Output the [X, Y] coordinate of the center of the cell containing the given text.  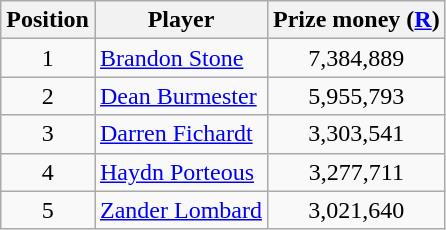
Prize money (R) [356, 20]
5 [48, 210]
Player [180, 20]
4 [48, 172]
3,277,711 [356, 172]
3,303,541 [356, 134]
1 [48, 58]
Dean Burmester [180, 96]
3,021,640 [356, 210]
Haydn Porteous [180, 172]
Brandon Stone [180, 58]
Darren Fichardt [180, 134]
3 [48, 134]
7,384,889 [356, 58]
Zander Lombard [180, 210]
Position [48, 20]
2 [48, 96]
5,955,793 [356, 96]
